Extract the (X, Y) coordinate from the center of the cell holding the provided text.  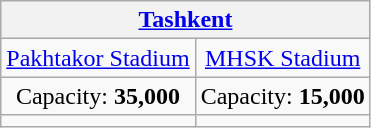
Pakhtakor Stadium (98, 58)
Capacity: 15,000 (282, 96)
Capacity: 35,000 (98, 96)
MHSK Stadium (282, 58)
Tashkent (186, 20)
